Extract the (X, Y) coordinate from the center of the cell holding the provided text.  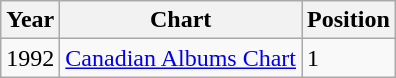
Position (349, 20)
1 (349, 58)
1992 (30, 58)
Chart (181, 20)
Canadian Albums Chart (181, 58)
Year (30, 20)
